From the cell containing the given text, extract its center point as [x, y] coordinate. 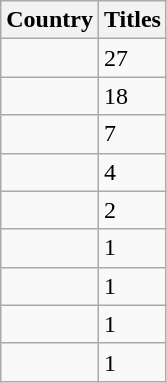
27 [132, 58]
4 [132, 172]
7 [132, 134]
Titles [132, 20]
2 [132, 210]
18 [132, 96]
Country [50, 20]
